Provide the (x, y) coordinate of the cell's center where the given text is located.  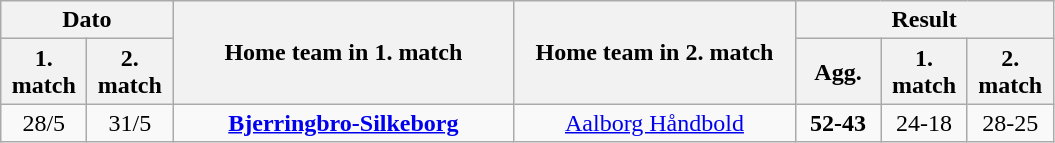
24-18 (924, 123)
Dato (87, 20)
Home team in 2. match (654, 52)
31/5 (130, 123)
Bjerringbro-Silkeborg (344, 123)
Agg. (838, 72)
Result (924, 20)
Aalborg Håndbold (654, 123)
28/5 (44, 123)
28-25 (1010, 123)
52-43 (838, 123)
Home team in 1. match (344, 52)
